Provide the (x, y) coordinate of the cell's center where the given text is located.  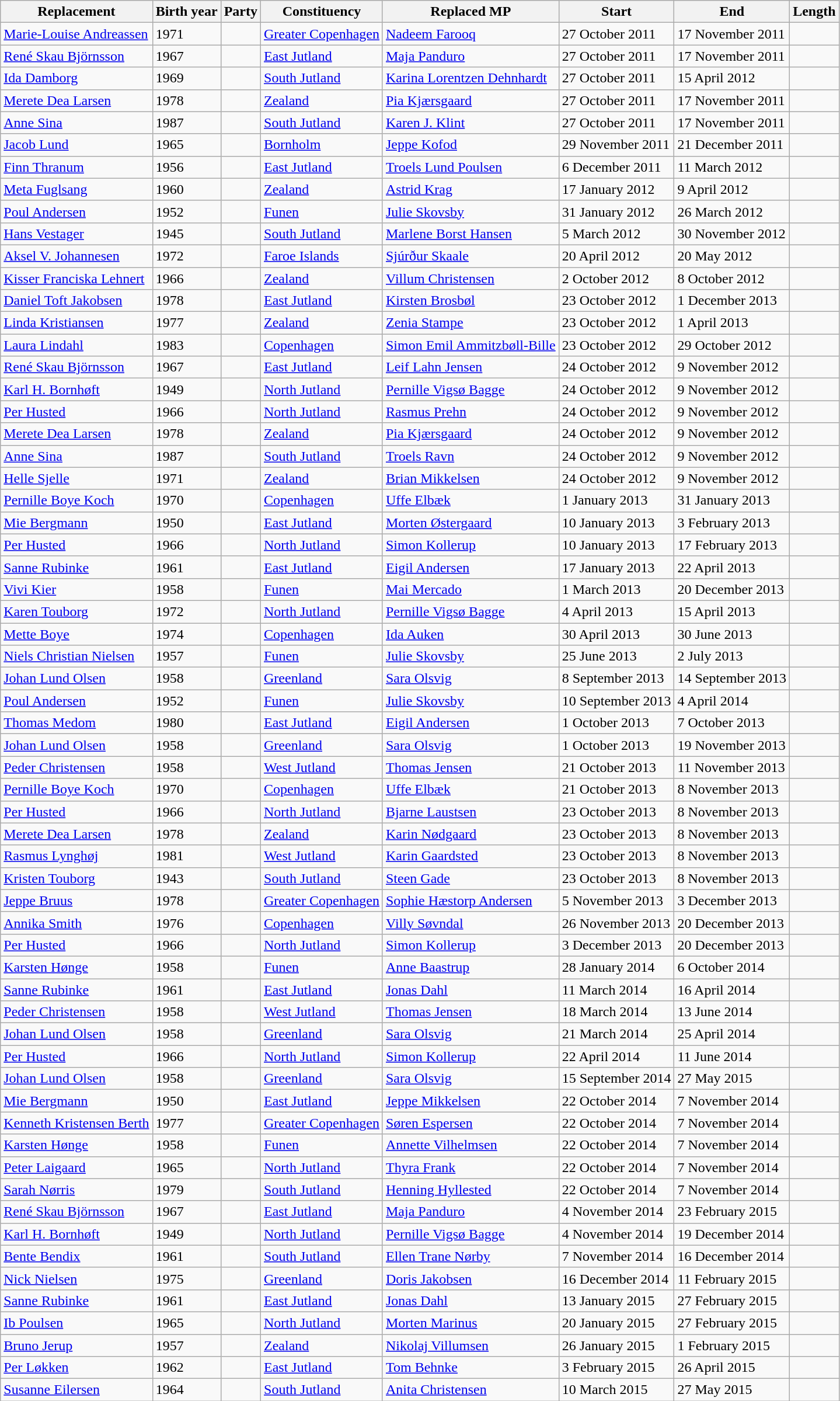
13 June 2014 (732, 1012)
15 April 2012 (732, 78)
Jeppe Mikkelsen (470, 1101)
End (732, 12)
Annika Smith (76, 923)
Tom Behnke (470, 1368)
Karen J. Klint (470, 123)
8 September 2013 (616, 679)
Morten Østergaard (470, 523)
Length (814, 12)
22 April 2014 (616, 1056)
1943 (187, 878)
Replacement (76, 12)
Niels Christian Nielsen (76, 656)
Brian Mikkelsen (470, 478)
1981 (187, 856)
1 January 2013 (616, 500)
11 June 2014 (732, 1056)
31 January 2013 (732, 500)
Birth year (187, 12)
Karin Gaardsted (470, 856)
Susanne Eilersen (76, 1390)
18 March 2014 (616, 1012)
1 March 2013 (616, 589)
30 November 2012 (732, 234)
Mette Boye (76, 634)
Mai Mercado (470, 589)
Kristen Touborg (76, 878)
Søren Espersen (470, 1123)
1979 (187, 1190)
5 March 2012 (616, 234)
1964 (187, 1390)
Hans Vestager (76, 234)
Bjarne Laustsen (470, 812)
11 February 2015 (732, 1278)
1956 (187, 167)
Sophie Hæstorp Andersen (470, 901)
Bornholm (322, 145)
20 January 2015 (616, 1323)
3 February 2015 (616, 1368)
21 December 2011 (732, 145)
29 November 2011 (616, 145)
Marlene Borst Hansen (470, 234)
Villum Christensen (470, 279)
Party (241, 12)
Rasmus Prehn (470, 412)
Ellen Trane Nørby (470, 1256)
25 April 2014 (732, 1034)
20 April 2012 (616, 256)
Leif Lahn Jensen (470, 367)
11 March 2014 (616, 990)
17 January 2013 (616, 567)
15 April 2013 (732, 611)
Zenia Stampe (470, 323)
Start (616, 12)
Nikolaj Villumsen (470, 1345)
1983 (187, 345)
26 March 2012 (732, 211)
1980 (187, 723)
10 September 2013 (616, 701)
26 April 2015 (732, 1368)
14 September 2013 (732, 679)
Thomas Medom (76, 723)
1975 (187, 1278)
Nadeem Farooq (470, 34)
Villy Søvndal (470, 923)
Sarah Nørris (76, 1190)
Meta Fuglsang (76, 189)
Steen Gade (470, 878)
10 March 2015 (616, 1390)
Faroe Islands (322, 256)
Bente Bendix (76, 1256)
Linda Kristiansen (76, 323)
Nick Nielsen (76, 1278)
Ida Damborg (76, 78)
15 September 2014 (616, 1079)
1976 (187, 923)
8 October 2012 (732, 279)
Laura Lindahl (76, 345)
25 June 2013 (616, 656)
1 December 2013 (732, 301)
31 January 2012 (616, 211)
7 October 2013 (732, 723)
Sjúrður Skaale (470, 256)
Constituency (322, 12)
1 February 2015 (732, 1345)
1969 (187, 78)
11 November 2013 (732, 767)
1 April 2013 (732, 323)
Per Løkken (76, 1368)
Astrid Krag (470, 189)
Karina Lorentzen Dehnhardt (470, 78)
Kirsten Brosbøl (470, 301)
11 March 2012 (732, 167)
5 November 2013 (616, 901)
Morten Marinus (470, 1323)
Marie-Louise Andreassen (76, 34)
17 February 2013 (732, 545)
Vivi Kier (76, 589)
17 January 2012 (616, 189)
Bruno Jerup (76, 1345)
26 November 2013 (616, 923)
26 January 2015 (616, 1345)
23 February 2015 (732, 1212)
Doris Jakobsen (470, 1278)
6 October 2014 (732, 967)
Ib Poulsen (76, 1323)
Rasmus Lynghøj (76, 856)
29 October 2012 (732, 345)
2 October 2012 (616, 279)
19 November 2013 (732, 745)
Troels Lund Poulsen (470, 167)
19 December 2014 (732, 1234)
22 April 2013 (732, 567)
1962 (187, 1368)
Anita Christensen (470, 1390)
Karin Nødgaard (470, 834)
3 February 2013 (732, 523)
6 December 2011 (616, 167)
28 January 2014 (616, 967)
Thyra Frank (470, 1167)
Jeppe Bruus (76, 901)
1974 (187, 634)
Replaced MP (470, 12)
Troels Ravn (470, 456)
20 May 2012 (732, 256)
Peter Laigaard (76, 1167)
Simon Emil Ammitzbøll-Bille (470, 345)
30 April 2013 (616, 634)
1945 (187, 234)
9 April 2012 (732, 189)
Helle Sjelle (76, 478)
Annette Vilhelmsen (470, 1145)
Finn Thranum (76, 167)
16 April 2014 (732, 990)
4 April 2014 (732, 701)
Kisser Franciska Lehnert (76, 279)
Karen Touborg (76, 611)
1960 (187, 189)
21 March 2014 (616, 1034)
Aksel V. Johannesen (76, 256)
Jeppe Kofod (470, 145)
Daniel Toft Jakobsen (76, 301)
Kenneth Kristensen Berth (76, 1123)
2 July 2013 (732, 656)
Ida Auken (470, 634)
Jacob Lund (76, 145)
Henning Hyllested (470, 1190)
4 April 2013 (616, 611)
30 June 2013 (732, 634)
13 January 2015 (616, 1301)
Anne Baastrup (470, 967)
